Pinpoint the cell where the given text exists, returning its (X, Y) midpoint coordinate. 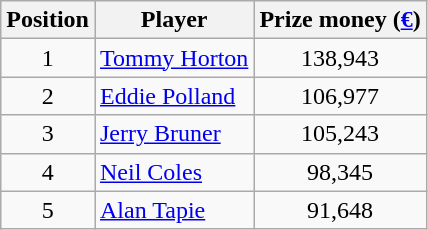
Position (48, 20)
Alan Tapie (174, 210)
Prize money (€) (340, 20)
Neil Coles (174, 172)
Jerry Bruner (174, 134)
91,648 (340, 210)
106,977 (340, 96)
2 (48, 96)
4 (48, 172)
Tommy Horton (174, 58)
138,943 (340, 58)
3 (48, 134)
Player (174, 20)
105,243 (340, 134)
5 (48, 210)
98,345 (340, 172)
1 (48, 58)
Eddie Polland (174, 96)
